Pinpoint the cell where the given text exists, returning its [X, Y] midpoint coordinate. 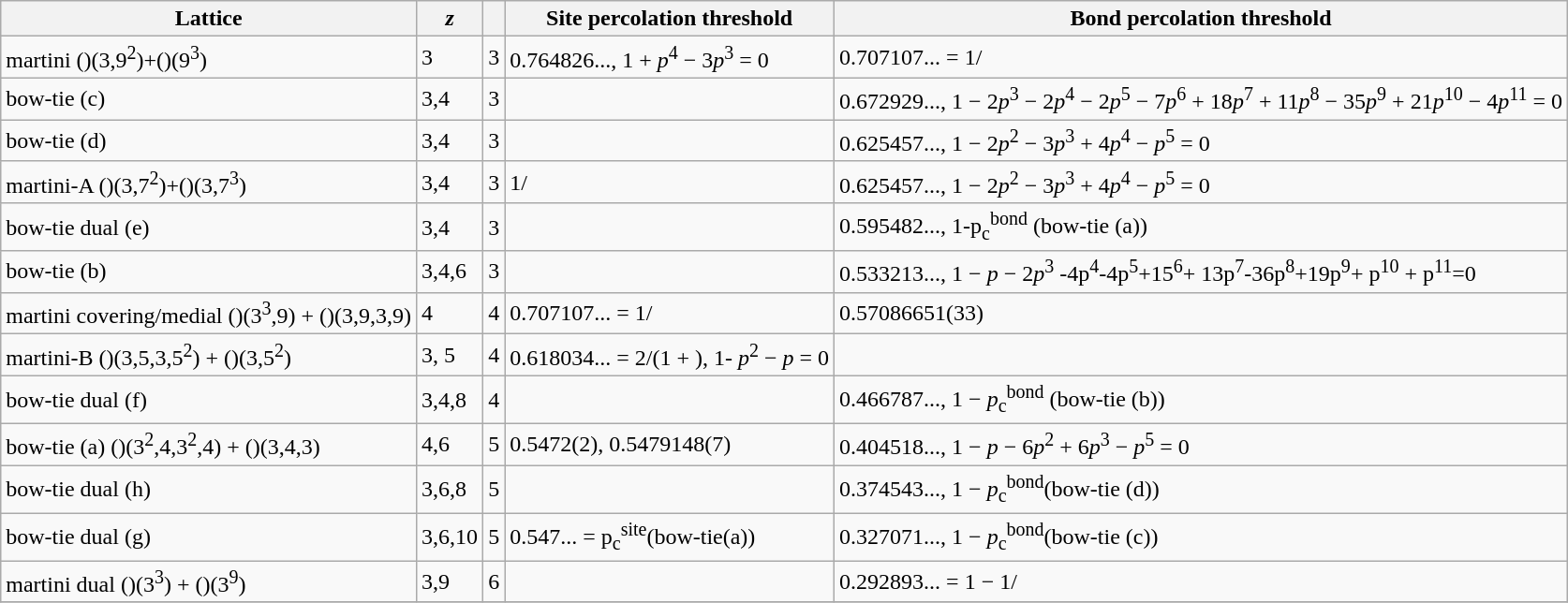
bow-tie dual (e) [209, 227]
martini-A ()(3,72)+()(3,73) [209, 182]
martini covering/medial ()(33,9) + ()(3,9,3,9) [209, 313]
bow-tie (d) [209, 140]
0.672929..., 1 − 2p3 − 2p4 − 2p5 − 7p6 + 18p7 + 11p8 − 35p9 + 21p10 − 4p11 = 0 [1201, 99]
3,9 [450, 582]
4,6 [450, 444]
z [450, 19]
0.466787..., 1 − pcbond (bow-tie (b)) [1201, 401]
3,4,6 [450, 272]
0.327071..., 1 − pcbond(bow-tie (c)) [1201, 537]
0.595482..., 1-pcbond (bow-tie (a)) [1201, 227]
martini ()(3,92)+()(93) [209, 58]
0.533213..., 1 − p − 2p3 -4p4-4p5+156+ 13p7-36p8+19p9+ p10 + p11=0 [1201, 272]
0.618034... = 2/(1 + ), 1- p2 − p = 0 [670, 356]
0.764826..., 1 + p4 − 3p3 = 0 [670, 58]
bow-tie dual (f) [209, 401]
3,6,8 [450, 489]
bow-tie (a) ()(32,4,32,4) + ()(3,4,3) [209, 444]
0.547... = pcsite(bow-tie(a)) [670, 537]
3, 5 [450, 356]
Lattice [209, 19]
1/ [670, 182]
bow-tie (c) [209, 99]
3,6,10 [450, 537]
martini dual ()(33) + ()(39) [209, 582]
Bond percolation threshold [1201, 19]
6 [495, 582]
bow-tie dual (h) [209, 489]
0.5472(2), 0.5479148(7) [670, 444]
bow-tie dual (g) [209, 537]
bow-tie (b) [209, 272]
Site percolation threshold [670, 19]
0.57086651(33) [1201, 313]
martini-B ()(3,5,3,52) + ()(3,52) [209, 356]
3,4,8 [450, 401]
0.404518..., 1 − p − 6p2 + 6p3 − p5 = 0 [1201, 444]
0.374543..., 1 − pcbond(bow-tie (d)) [1201, 489]
0.292893... = 1 − 1/ [1201, 582]
